Output the [x, y] coordinate of the center of the cell containing the given text.  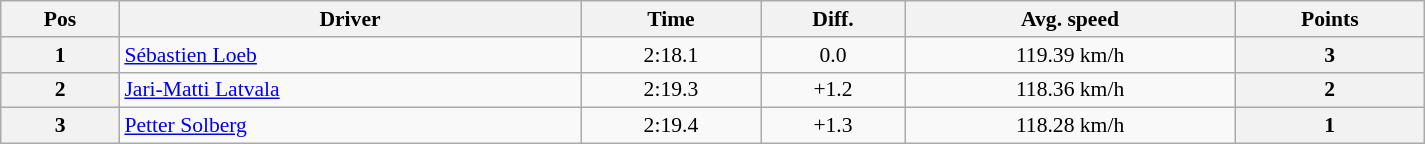
2:18.1 [672, 55]
2:19.3 [672, 90]
118.28 km/h [1070, 126]
+1.3 [833, 126]
Time [672, 19]
Avg. speed [1070, 19]
Jari-Matti Latvala [350, 90]
118.36 km/h [1070, 90]
119.39 km/h [1070, 55]
Diff. [833, 19]
0.0 [833, 55]
2:19.4 [672, 126]
Petter Solberg [350, 126]
Driver [350, 19]
+1.2 [833, 90]
Points [1330, 19]
Sébastien Loeb [350, 55]
Pos [60, 19]
